Locate the cell with the specified text and output its (x, y) center coordinate. 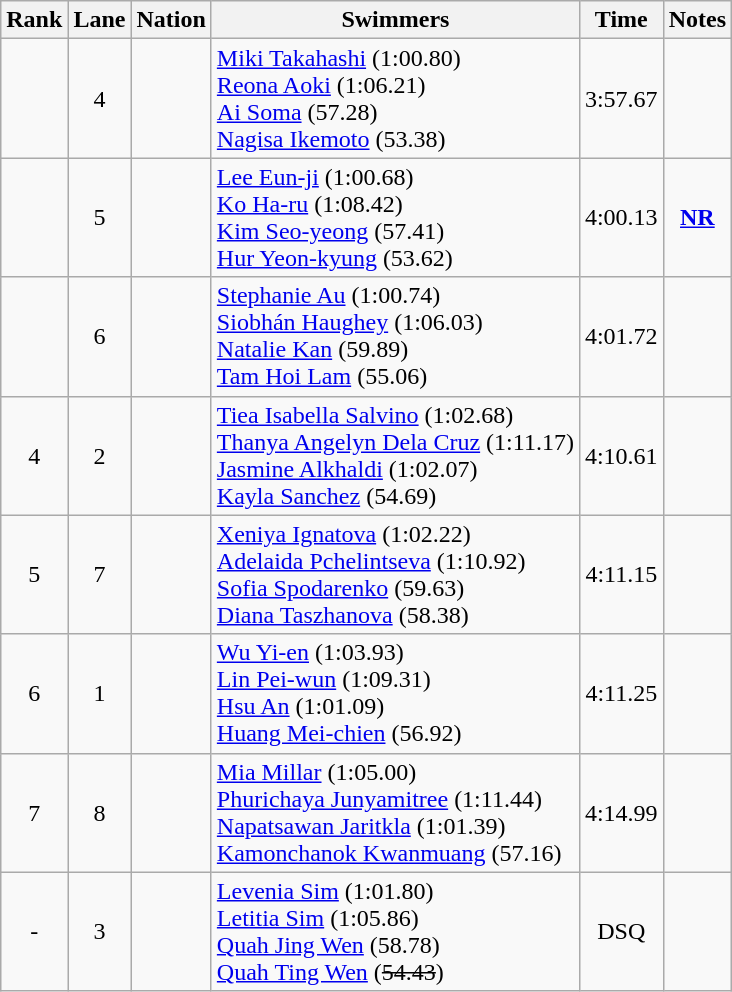
- (34, 932)
3 (100, 932)
Stephanie Au (1:00.74)Siobhán Haughey (1:06.03)Natalie Kan (59.89)Tam Hoi Lam (55.06) (395, 336)
Swimmers (395, 20)
3:57.67 (621, 98)
NR (697, 218)
Tiea Isabella Salvino (1:02.68)Thanya Angelyn Dela Cruz (1:11.17)Jasmine Alkhaldi (1:02.07)Kayla Sanchez (54.69) (395, 456)
Wu Yi-en (1:03.93)Lin Pei-wun (1:09.31)Hsu An (1:01.09)Huang Mei-chien (56.92) (395, 694)
Xeniya Ignatova (1:02.22)Adelaida Pchelintseva (1:10.92)Sofia Spodarenko (59.63)Diana Taszhanova (58.38) (395, 574)
Notes (697, 20)
1 (100, 694)
2 (100, 456)
Time (621, 20)
Levenia Sim (1:01.80)Letitia Sim (1:05.86)Quah Jing Wen (58.78)Quah Ting Wen (54.43) (395, 932)
4:11.25 (621, 694)
8 (100, 812)
4:10.61 (621, 456)
Mia Millar (1:05.00)Phurichaya Junyamitree (1:11.44)Napatsawan Jaritkla (1:01.39)Kamonchanok Kwanmuang (57.16) (395, 812)
Lee Eun-ji (1:00.68)Ko Ha-ru (1:08.42)Kim Seo-yeong (57.41)Hur Yeon-kyung (53.62) (395, 218)
4:11.15 (621, 574)
Nation (171, 20)
4:00.13 (621, 218)
4:01.72 (621, 336)
4:14.99 (621, 812)
Rank (34, 20)
DSQ (621, 932)
Miki Takahashi (1:00.80)Reona Aoki (1:06.21)Ai Soma (57.28)Nagisa Ikemoto (53.38) (395, 98)
Lane (100, 20)
